Return the [X, Y] coordinate for the center point of the cell that contains the specified text.  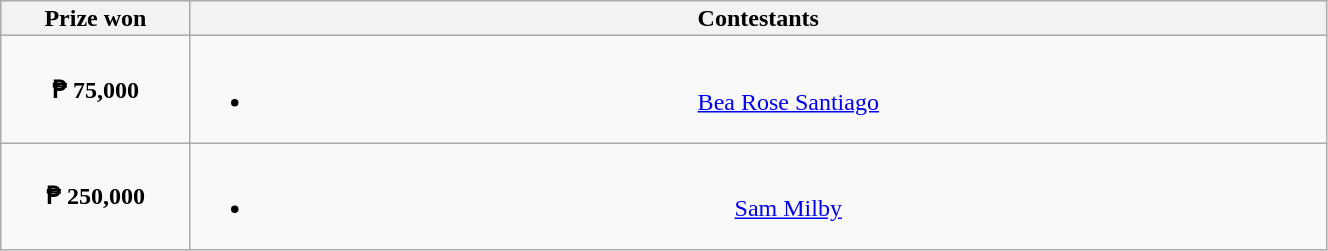
₱ 250,000 [96, 196]
Contestants [758, 18]
₱ 75,000 [96, 90]
Sam Milby [758, 196]
Bea Rose Santiago [758, 90]
Prize won [96, 18]
